Find where the given text appears and provide that cell's center as [X, Y] coordinate. 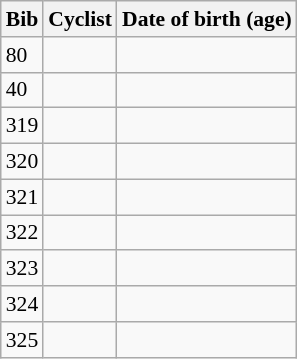
Cyclist [80, 19]
Bib [22, 19]
40 [22, 90]
322 [22, 233]
324 [22, 304]
323 [22, 269]
319 [22, 126]
Date of birth (age) [207, 19]
325 [22, 340]
80 [22, 55]
320 [22, 162]
321 [22, 197]
